Identify which cell holds the provided text, then report its (x, y) central coordinate. 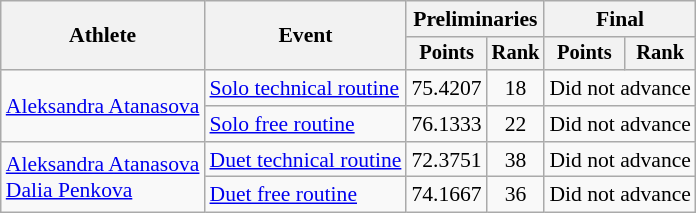
18 (516, 88)
22 (516, 124)
Preliminaries (475, 19)
Duet technical routine (305, 160)
Aleksandra Atanasova (103, 106)
75.4207 (446, 88)
76.1333 (446, 124)
Aleksandra AtanasovaDalia Penkova (103, 178)
Solo technical routine (305, 88)
Solo free routine (305, 124)
74.1667 (446, 195)
Final (620, 19)
Event (305, 36)
36 (516, 195)
72.3751 (446, 160)
Athlete (103, 36)
38 (516, 160)
Duet free routine (305, 195)
